Capture the cell that displays the provided text and extract its [X, Y] central coordinate. 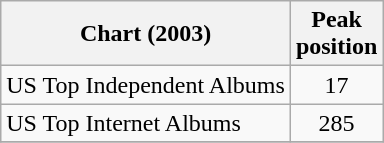
US Top Independent Albums [146, 85]
285 [336, 123]
US Top Internet Albums [146, 123]
Chart (2003) [146, 34]
17 [336, 85]
Peakposition [336, 34]
